Extract the [x, y] coordinate from the center of the cell holding the provided text.  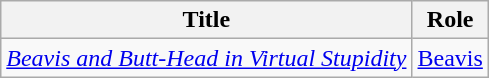
Beavis and Butt-Head in Virtual Stupidity [206, 58]
Beavis [450, 58]
Title [206, 20]
Role [450, 20]
